Return [X, Y] of the center of cell containing provided text 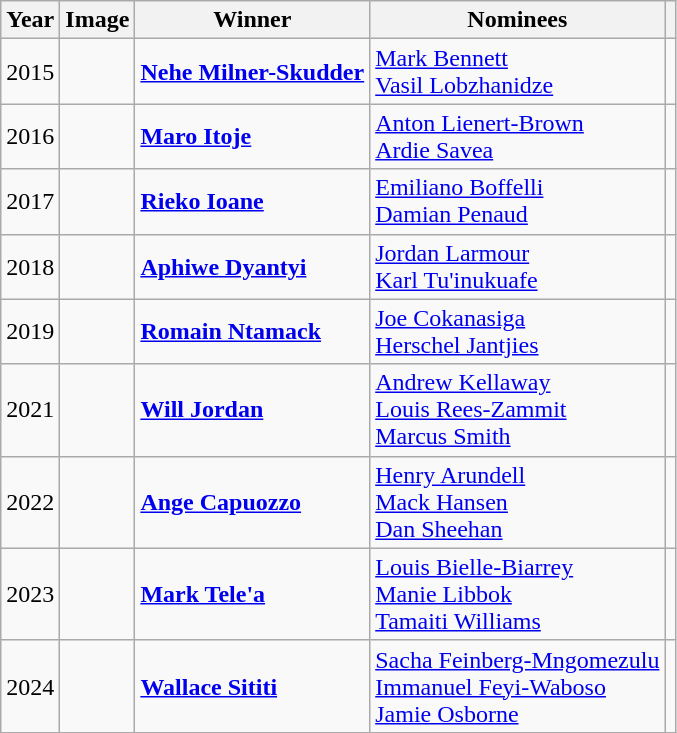
Emiliano Boffelli Damian Penaud [518, 202]
Joe Cokanasiga Herschel Jantjies [518, 332]
2016 [30, 136]
Winner [252, 20]
2021 [30, 410]
Mark Tele'a [252, 594]
Will Jordan [252, 410]
Mark Bennett Vasil Lobzhanidze [518, 72]
Jordan Larmour Karl Tu'inukuafe [518, 266]
Louis Bielle-Biarrey Manie Libbok Tamaiti Williams [518, 594]
2015 [30, 72]
2019 [30, 332]
2024 [30, 686]
Year [30, 20]
Romain Ntamack [252, 332]
Wallace Sititi [252, 686]
Image [98, 20]
Rieko Ioane [252, 202]
Nehe Milner-Skudder [252, 72]
Ange Capuozzo [252, 502]
Sacha Feinberg-Mngomezulu Immanuel Feyi-Waboso Jamie Osborne [518, 686]
2018 [30, 266]
2022 [30, 502]
Nominees [518, 20]
Henry Arundell Mack Hansen Dan Sheehan [518, 502]
2023 [30, 594]
Maro Itoje [252, 136]
Andrew Kellaway Louis Rees-Zammit Marcus Smith [518, 410]
2017 [30, 202]
Aphiwe Dyantyi [252, 266]
Anton Lienert-Brown Ardie Savea [518, 136]
